Find where the given text appears and provide that cell's center as (X, Y) coordinate. 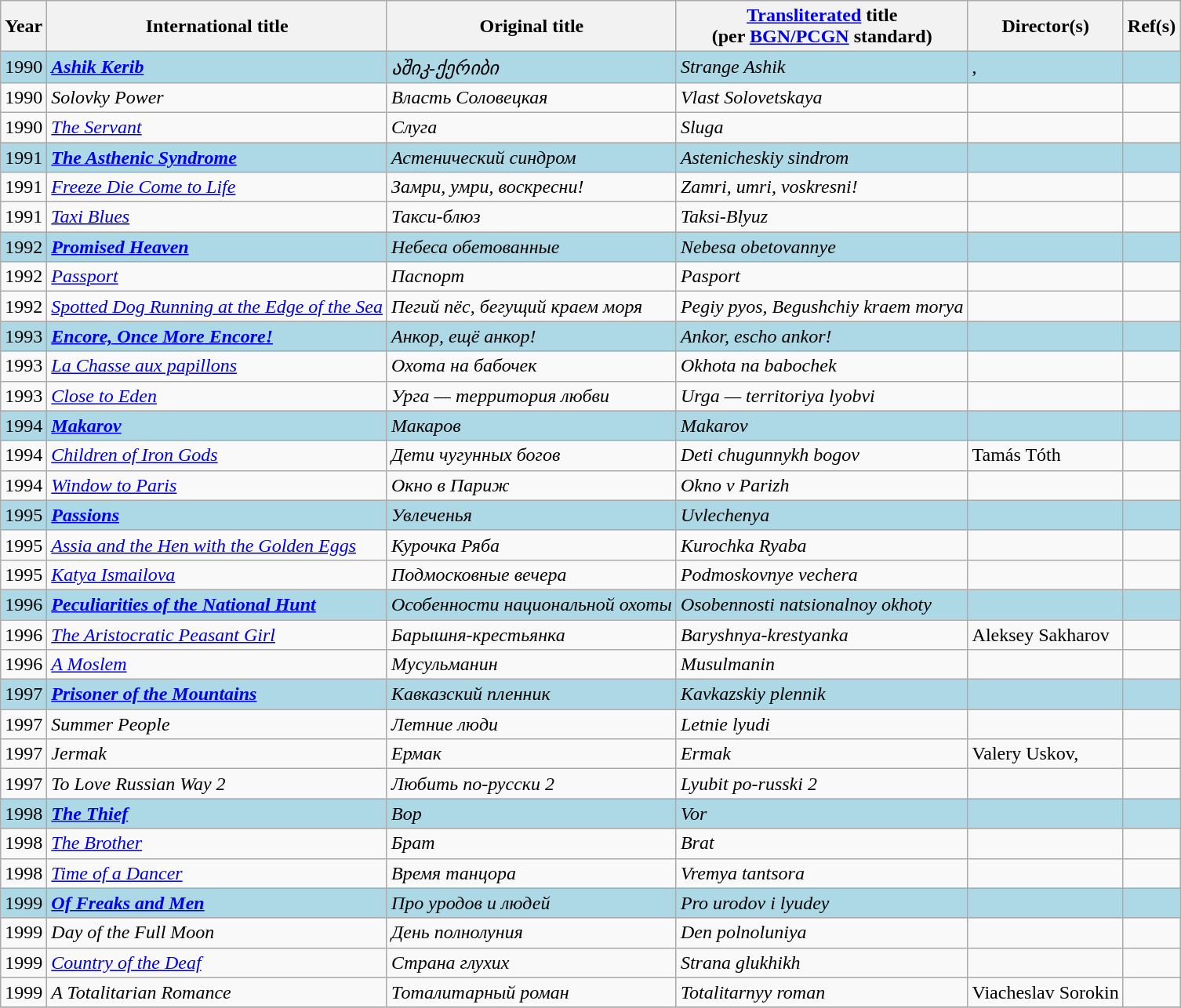
Подмосковные вечера (532, 575)
Brat (822, 843)
Assia and the Hen with the Golden Eggs (217, 545)
Of Freaks and Men (217, 903)
A Totalitarian Romance (217, 992)
Taksi-Blyuz (822, 217)
Valery Uskov, (1045, 754)
The Servant (217, 127)
Strange Ashik (822, 67)
A Moslem (217, 665)
Слуга (532, 127)
Passport (217, 277)
Peculiarities of the National Hunt (217, 604)
Window to Paris (217, 485)
Podmoskovnye vechera (822, 575)
Вор (532, 814)
Okno v Parizh (822, 485)
Prisoner of the Mountains (217, 694)
Jermak (217, 754)
Original title (532, 27)
Замри, умри, воскресни! (532, 187)
Day of the Full Moon (217, 933)
Паспорт (532, 277)
Особенности национальной охоты (532, 604)
The Thief (217, 814)
Небеса обетованные (532, 247)
Дети чугунных богов (532, 455)
Макаров (532, 426)
Lyubit po-russki 2 (822, 784)
Letnie lyudi (822, 724)
Тоталитарный роман (532, 992)
La Chasse aux papillons (217, 366)
Viacheslav Sorokin (1045, 992)
To Love Russian Way 2 (217, 784)
Close to Eden (217, 396)
The Aristocratic Peasant Girl (217, 634)
Baryshnya-krestyanka (822, 634)
Totalitarnyy roman (822, 992)
Musulmanin (822, 665)
Pegiy pyos, Begushchiy kraem morya (822, 306)
Children of Iron Gods (217, 455)
Ankor, escho ankor! (822, 336)
Страна глухих (532, 963)
Кавказский пленник (532, 694)
The Asthenic Syndrome (217, 158)
Den polnoluniya (822, 933)
Astenicheskiy sindrom (822, 158)
Time of a Dancer (217, 873)
Aleksey Sakharov (1045, 634)
Solovky Power (217, 97)
Такси-блюз (532, 217)
Summer People (217, 724)
Pasport (822, 277)
Urga — territoriya lyobvi (822, 396)
Encore, Once More Encore! (217, 336)
Nebesa obetovannye (822, 247)
Spotted Dog Running at the Edge of the Sea (217, 306)
Ermak (822, 754)
Власть Соловецкая (532, 97)
Kavkazskiy plennik (822, 694)
Transliterated title(per BGN/PCGN standard) (822, 27)
Астенический синдром (532, 158)
Osobennosti natsionalnoy okhoty (822, 604)
Strana glukhikh (822, 963)
Ref(s) (1151, 27)
Vor (822, 814)
Увлеченья (532, 515)
Year (24, 27)
День полнолуния (532, 933)
Promised Heaven (217, 247)
Любить по-русски 2 (532, 784)
Окно в Париж (532, 485)
Про уродов и людей (532, 903)
Passions (217, 515)
Director(s) (1045, 27)
Country of the Deaf (217, 963)
Время танцора (532, 873)
International title (217, 27)
Sluga (822, 127)
Tamás Tóth (1045, 455)
Vlast Solovetskaya (822, 97)
Мусульманин (532, 665)
Vremya tantsora (822, 873)
Курочка Ряба (532, 545)
Анкор, ещё анкор! (532, 336)
აშიკ-ქერიბი (532, 67)
Taxi Blues (217, 217)
Ashik Kerib (217, 67)
Uvlechenya (822, 515)
Ермак (532, 754)
Брат (532, 843)
Zamri, umri, voskresni! (822, 187)
Урга — территория любви (532, 396)
The Brother (217, 843)
Deti chugunnykh bogov (822, 455)
Okhota na babochek (822, 366)
Pro urodov i lyudey (822, 903)
Барышня-крестьянка (532, 634)
Katya Ismailova (217, 575)
Freeze Die Come to Life (217, 187)
Охота на бабочек (532, 366)
Летние люди (532, 724)
Пегий пёс, бегущий краем моря (532, 306)
, (1045, 67)
Kurochka Ryaba (822, 545)
